Provide the (X, Y) coordinate of the cell's center where the given text is located.  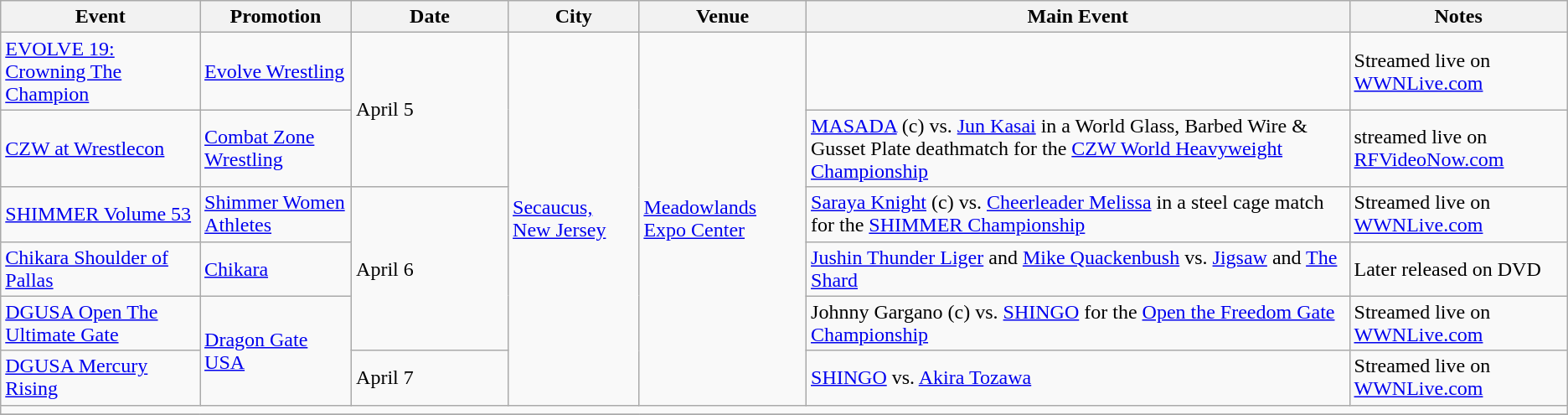
Evolve Wrestling (276, 71)
April 5 (431, 110)
Chikara (276, 268)
April 6 (431, 268)
Later released on DVD (1458, 268)
Meadowlands Expo Center (723, 219)
Combat Zone Wrestling (276, 148)
Promotion (276, 17)
streamed live on RFVideoNow.com (1458, 148)
SHIMMER Volume 53 (101, 215)
Secaucus, New Jersey (574, 219)
Chikara Shoulder of Pallas (101, 268)
Jushin Thunder Liger and Mike Quackenbush vs. Jigsaw and The Shard (1078, 268)
Dragon Gate USA (276, 350)
EVOLVE 19: Crowning The Champion (101, 71)
April 7 (431, 377)
CZW at Wrestlecon (101, 148)
Johnny Gargano (c) vs. SHINGO for the Open the Freedom Gate Championship (1078, 324)
DGUSA Open The Ultimate Gate (101, 324)
Shimmer Women Athletes (276, 215)
City (574, 17)
DGUSA Mercury Rising (101, 377)
Venue (723, 17)
Date (431, 17)
SHINGO vs. Akira Tozawa (1078, 377)
Event (101, 17)
Main Event (1078, 17)
Saraya Knight (c) vs. Cheerleader Melissa in a steel cage match for the SHIMMER Championship (1078, 215)
Notes (1458, 17)
MASADA (c) vs. Jun Kasai in a World Glass, Barbed Wire & Gusset Plate deathmatch for the CZW World Heavyweight Championship (1078, 148)
